Find where the given text appears and provide that cell's center as [X, Y] coordinate. 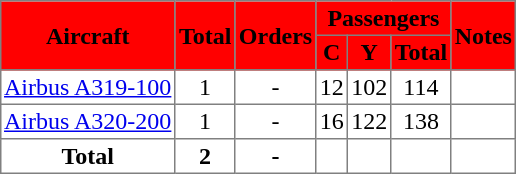
Y [369, 52]
12 [332, 87]
Airbus A319-100 [88, 87]
Aircraft [88, 36]
Orders [276, 36]
138 [421, 121]
122 [369, 121]
Passengers [384, 18]
16 [332, 121]
102 [369, 87]
114 [421, 87]
Airbus A320-200 [88, 121]
Notes [484, 36]
C [332, 52]
2 [205, 156]
